Capture the cell that displays the provided text and extract its [x, y] central coordinate. 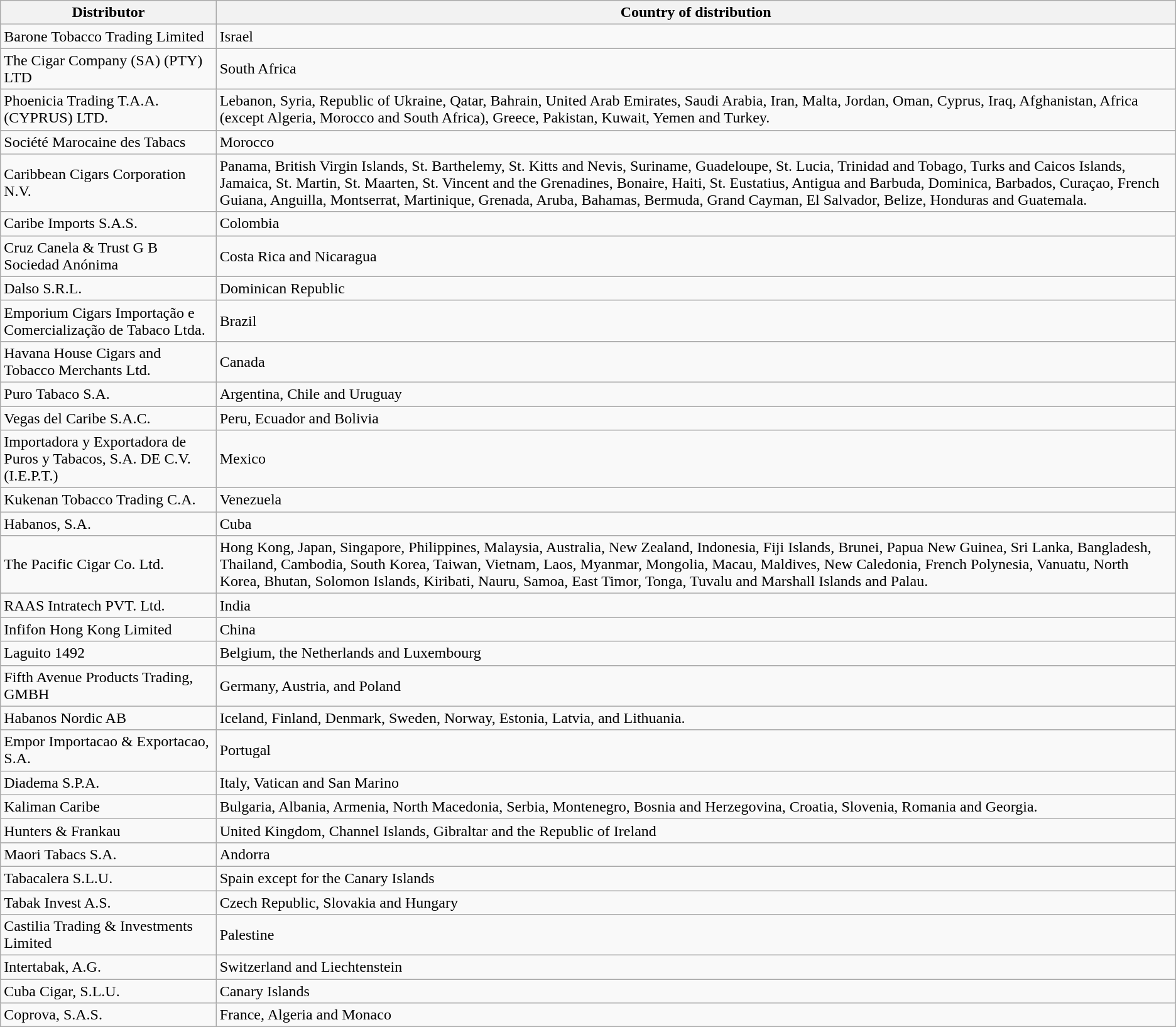
Tabak Invest A.S. [108, 903]
Phoenicia Trading T.A.A. (CYPRUS) LTD. [108, 109]
Coprova, S.A.S. [108, 1015]
South Africa [696, 69]
Peru, Ecuador and Bolivia [696, 418]
Brazil [696, 320]
Havana House Cigars and Tobacco Merchants Ltd. [108, 362]
Colombia [696, 224]
Switzerland and Liechtenstein [696, 967]
Cuba Cigar, S.L.U. [108, 991]
The Cigar Company (SA) (PTY) LTD [108, 69]
Portugal [696, 750]
Palestine [696, 935]
Maori Tabacs S.A. [108, 854]
Canada [696, 362]
Germany, Austria, and Poland [696, 686]
Morocco [696, 142]
Caribbean Cigars Corporation N.V. [108, 183]
Israel [696, 36]
Empor Importacao & Exportacao, S.A. [108, 750]
Castilia Trading & Investments Limited [108, 935]
Barone Tobacco Trading Limited [108, 36]
Bulgaria, Albania, Armenia, North Macedonia, Serbia, Montenegro, Bosnia and Herzegovina, Croatia, Slovenia, Romania and Georgia. [696, 807]
Czech Republic, Slovakia and Hungary [696, 903]
Vegas del Caribe S.A.C. [108, 418]
Caribe Imports S.A.S. [108, 224]
Costa Rica and Nicaragua [696, 256]
Dominican Republic [696, 288]
United Kingdom, Channel Islands, Gibraltar and the Republic of Ireland [696, 830]
Hunters & Frankau [108, 830]
Italy, Vatican and San Marino [696, 783]
Habanos, S.A. [108, 524]
China [696, 629]
Dalso S.R.L. [108, 288]
Distributor [108, 13]
Iceland, Finland, Denmark, Sweden, Norway, Estonia, Latvia, and Lithuania. [696, 718]
Spain except for the Canary Islands [696, 878]
Belgium, the Netherlands and Luxembourg [696, 653]
Cuba [696, 524]
Andorra [696, 854]
Venezuela [696, 500]
India [696, 606]
Importadora y Exportadora de Puros y Tabacos, S.A. DE C.V.(I.E.P.T.) [108, 459]
Fifth Avenue Products Trading, GMBH [108, 686]
Laguito 1492 [108, 653]
Kaliman Caribe [108, 807]
Tabacalera S.L.U. [108, 878]
RAAS Intratech PVT. Ltd. [108, 606]
Diadema S.P.A. [108, 783]
Argentina, Chile and Uruguay [696, 394]
Habanos Nordic AB [108, 718]
Country of distribution [696, 13]
Intertabak, A.G. [108, 967]
Cruz Canela & Trust G B Sociedad Anónima [108, 256]
Mexico [696, 459]
The Pacific Cigar Co. Ltd. [108, 565]
France, Algeria and Monaco [696, 1015]
Infifon Hong Kong Limited [108, 629]
Kukenan Tobacco Trading C.A. [108, 500]
Emporium Cigars Importação e Comercialização de Tabaco Ltda. [108, 320]
Puro Tabaco S.A. [108, 394]
Société Marocaine des Tabacs [108, 142]
Canary Islands [696, 991]
